Detect which cell encompasses the target text, then output its (X, Y) center coordinate. 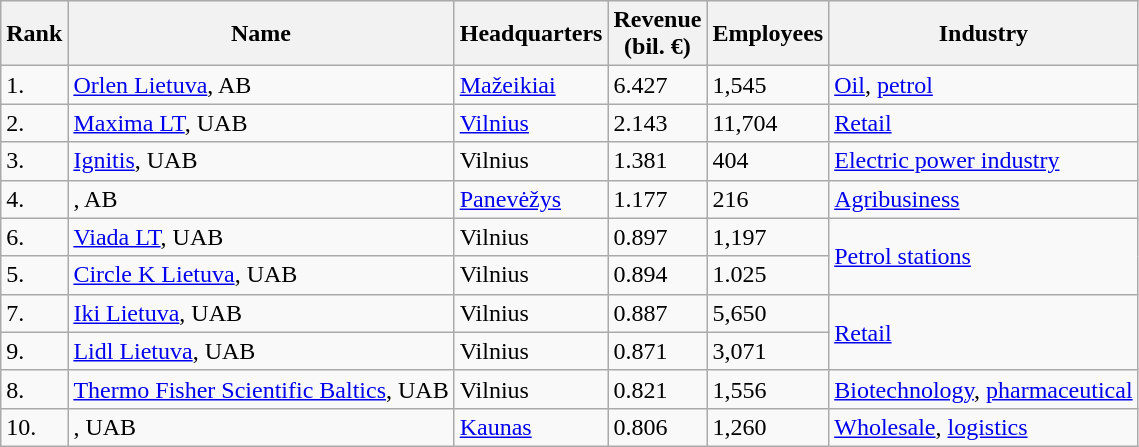
, UAB (261, 427)
Mažeikiai (531, 85)
Viada LT, UAB (261, 237)
Name (261, 34)
Kaunas (531, 427)
6. (34, 237)
1. (34, 85)
Headquarters (531, 34)
Oil, petrol (984, 85)
6.427 (658, 85)
Thermo Fisher Scientific Baltics, UAB (261, 389)
Biotechnology, pharmaceutical (984, 389)
Wholesale, logistics (984, 427)
Orlen Lietuva, AB (261, 85)
Industry (984, 34)
1,545 (768, 85)
404 (768, 161)
0.887 (658, 313)
0.894 (658, 275)
216 (768, 199)
Circle K Lietuva, UAB (261, 275)
1,197 (768, 237)
1,260 (768, 427)
5. (34, 275)
1.381 (658, 161)
2. (34, 123)
3,071 (768, 351)
, AB (261, 199)
1,556 (768, 389)
Revenue(bil. €) (658, 34)
2.143 (658, 123)
9. (34, 351)
4. (34, 199)
Rank (34, 34)
Panevėžys (531, 199)
8. (34, 389)
Maxima LT, UAB (261, 123)
1.025 (768, 275)
Ignitis, UAB (261, 161)
11,704 (768, 123)
Iki Lietuva, UAB (261, 313)
0.821 (658, 389)
Petrol stations (984, 256)
10. (34, 427)
Employees (768, 34)
0.897 (658, 237)
1.177 (658, 199)
0.871 (658, 351)
3. (34, 161)
Electric power industry (984, 161)
Lidl Lietuva, UAB (261, 351)
Agribusiness (984, 199)
5,650 (768, 313)
7. (34, 313)
0.806 (658, 427)
